Find where the given text appears and provide that cell's center as [x, y] coordinate. 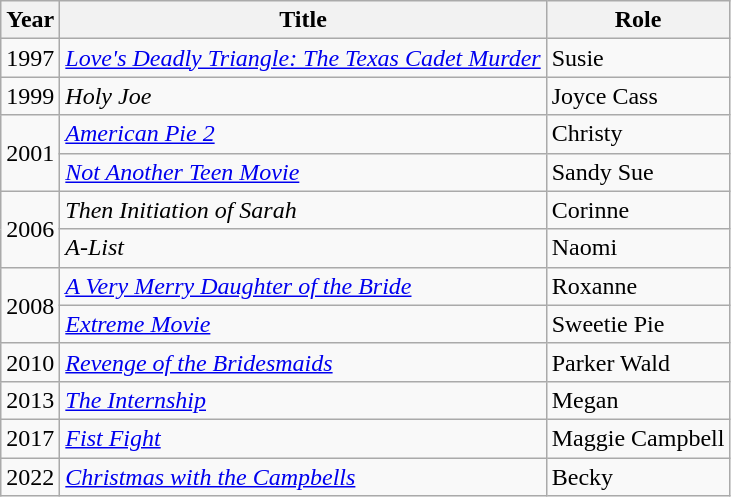
2010 [30, 362]
Roxanne [638, 286]
Title [303, 20]
Christmas with the Campbells [303, 477]
Naomi [638, 248]
Sweetie Pie [638, 324]
The Internship [303, 400]
A Very Merry Daughter of the Bride [303, 286]
2017 [30, 438]
Fist Fight [303, 438]
Corinne [638, 210]
2006 [30, 229]
Maggie Campbell [638, 438]
Sandy Sue [638, 172]
Role [638, 20]
Megan [638, 400]
Extreme Movie [303, 324]
Not Another Teen Movie [303, 172]
1999 [30, 96]
2001 [30, 153]
Parker Wald [638, 362]
1997 [30, 58]
Then Initiation of Sarah [303, 210]
2008 [30, 305]
Holy Joe [303, 96]
Love's Deadly Triangle: The Texas Cadet Murder [303, 58]
Becky [638, 477]
A-List [303, 248]
Christy [638, 134]
Susie [638, 58]
Year [30, 20]
2022 [30, 477]
2013 [30, 400]
Revenge of the Bridesmaids [303, 362]
Joyce Cass [638, 96]
American Pie 2 [303, 134]
